For the text-containing cell, return its midpoint in [x, y] coordinate format. 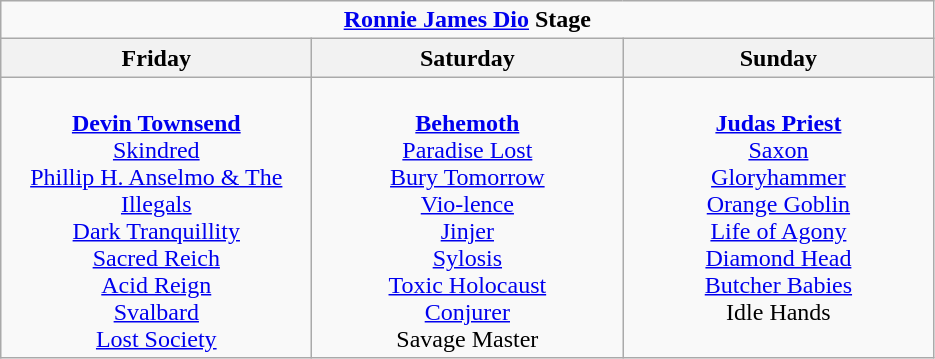
Sunday [778, 58]
Devin Townsend Skindred Phillip H. Anselmo & The Illegals Dark Tranquillity Sacred Reich Acid Reign Svalbard Lost Society [156, 218]
Friday [156, 58]
Judas Priest Saxon Gloryhammer Orange Goblin Life of Agony Diamond Head Butcher Babies Idle Hands [778, 218]
Saturday [468, 58]
Ronnie James Dio Stage [468, 20]
Behemoth Paradise Lost Bury Tomorrow Vio-lence Jinjer Sylosis Toxic Holocaust Conjurer Savage Master [468, 218]
